Return (x, y) of the center of cell containing provided text 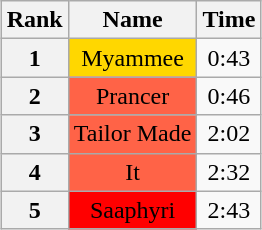
1 (34, 58)
It (132, 172)
0:43 (229, 58)
2:43 (229, 210)
2 (34, 96)
Saaphyri (132, 210)
Tailor Made (132, 134)
3 (34, 134)
5 (34, 210)
2:02 (229, 134)
Prancer (132, 96)
Rank (34, 20)
Time (229, 20)
4 (34, 172)
0:46 (229, 96)
Name (132, 20)
2:32 (229, 172)
Myammee (132, 58)
